Identify which cell holds the provided text, then report its (x, y) central coordinate. 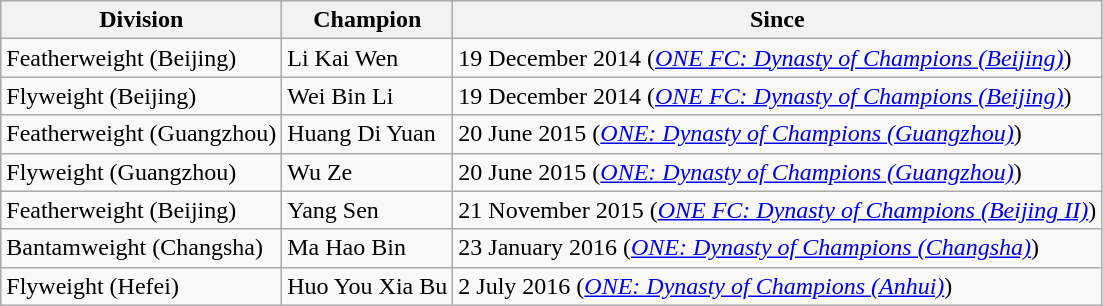
Wei Bin Li (368, 96)
Bantamweight (Changsha) (142, 248)
Li Kai Wen (368, 58)
Division (142, 20)
Flyweight (Beijing) (142, 96)
21 November 2015 (ONE FC: Dynasty of Champions (Beijing II)) (778, 210)
Wu Ze (368, 172)
23 January 2016 (ONE: Dynasty of Champions (Changsha)) (778, 248)
Flyweight (Hefei) (142, 286)
2 July 2016 (ONE: Dynasty of Champions (Anhui)) (778, 286)
Huang Di Yuan (368, 134)
Featherweight (Guangzhou) (142, 134)
Flyweight (Guangzhou) (142, 172)
Champion (368, 20)
Yang Sen (368, 210)
Ma Hao Bin (368, 248)
Since (778, 20)
Huo You Xia Bu (368, 286)
